Determine the (x, y) coordinate at the center of the cell enclosing the given text.  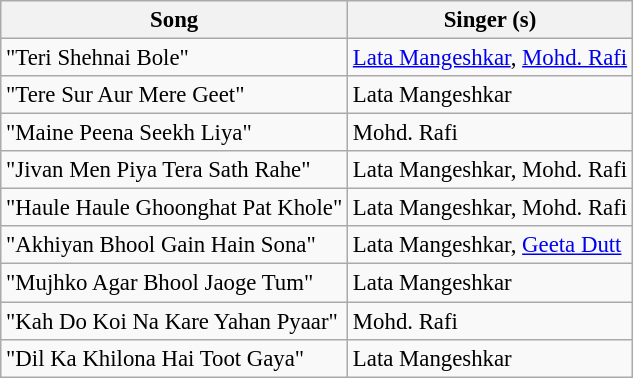
"Mujhko Agar Bhool Jaoge Tum" (174, 283)
Lata Mangeshkar, Geeta Dutt (490, 245)
"Teri Shehnai Bole" (174, 58)
Song (174, 20)
"Kah Do Koi Na Kare Yahan Pyaar" (174, 321)
"Jivan Men Piya Tera Sath Rahe" (174, 170)
"Maine Peena Seekh Liya" (174, 133)
"Tere Sur Aur Mere Geet" (174, 95)
"Haule Haule Ghoonghat Pat Khole" (174, 208)
"Dil Ka Khilona Hai Toot Gaya" (174, 358)
Singer (s) (490, 20)
"Akhiyan Bhool Gain Hain Sona" (174, 245)
